Find where the given text appears and provide that cell's center as (X, Y) coordinate. 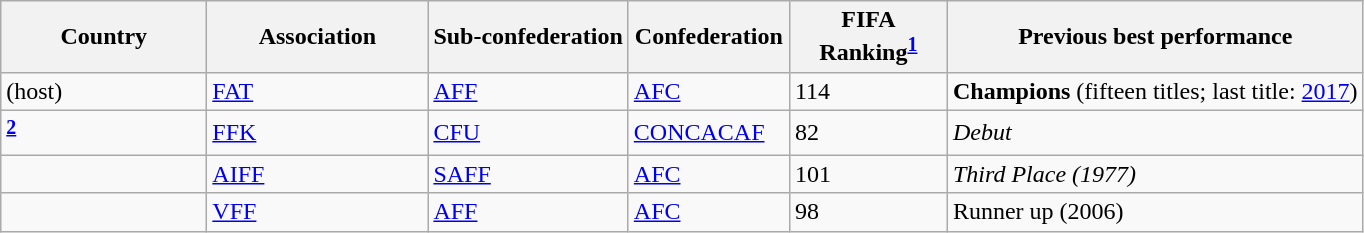
CONCACAF (708, 132)
CFU (528, 132)
98 (868, 212)
(host) (104, 91)
Country (104, 37)
114 (868, 91)
101 (868, 174)
VFF (318, 212)
FIFA Ranking1 (868, 37)
Previous best performance (1155, 37)
2 (104, 132)
Confederation (708, 37)
82 (868, 132)
Champions (fifteen titles; last title: 2017) (1155, 91)
Sub-confederation (528, 37)
Association (318, 37)
AIFF (318, 174)
FFK (318, 132)
SAFF (528, 174)
Runner up (2006) (1155, 212)
FAT (318, 91)
Third Place (1977) (1155, 174)
Debut (1155, 132)
